Identify which cell holds the provided text, then report its (X, Y) central coordinate. 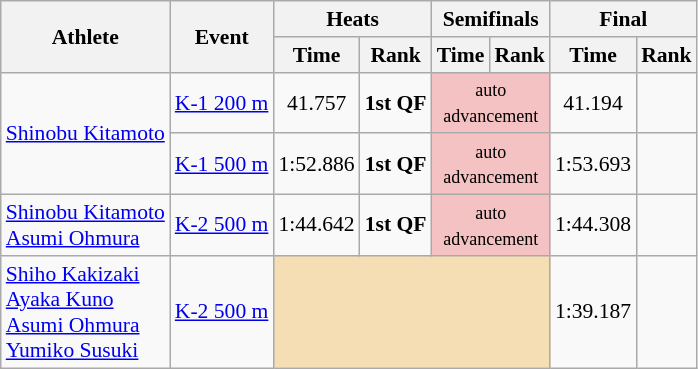
Shinobu Kitamoto (86, 133)
1:44.308 (593, 226)
Heats (352, 19)
1:44.642 (316, 226)
41.757 (316, 102)
1:53.693 (593, 164)
Final (624, 19)
Event (222, 36)
K-1 500 m (222, 164)
Shiho KakizakiAyaka KunoAsumi OhmuraYumiko Susuki (86, 312)
1:39.187 (593, 312)
Shinobu KitamotoAsumi Ohmura (86, 226)
41.194 (593, 102)
K-1 200 m (222, 102)
1:52.886 (316, 164)
Semifinals (491, 19)
Athlete (86, 36)
